Pinpoint the cell where the given text exists, returning its (x, y) midpoint coordinate. 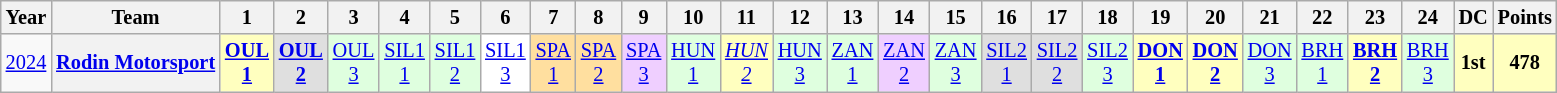
OUL1 (247, 63)
3 (354, 17)
SPA2 (598, 63)
BRH2 (1375, 63)
5 (455, 17)
13 (853, 17)
Rodin Motorsport (136, 63)
16 (1006, 17)
DC (1474, 17)
12 (800, 17)
Team (136, 17)
ZAN3 (956, 63)
8 (598, 17)
11 (746, 17)
14 (904, 17)
ZAN2 (904, 63)
SPA1 (554, 63)
DON2 (1216, 63)
9 (644, 17)
478 (1525, 63)
OUL3 (354, 63)
SPA3 (644, 63)
19 (1160, 17)
24 (1428, 17)
SIL11 (404, 63)
21 (1270, 17)
HUN2 (746, 63)
1st (1474, 63)
HUN3 (800, 63)
17 (1057, 17)
18 (1107, 17)
22 (1323, 17)
Year (26, 17)
4 (404, 17)
SIL12 (455, 63)
2024 (26, 63)
SIL22 (1057, 63)
2 (301, 17)
OUL2 (301, 63)
23 (1375, 17)
SIL23 (1107, 63)
1 (247, 17)
7 (554, 17)
Points (1525, 17)
DON3 (1270, 63)
10 (693, 17)
ZAN1 (853, 63)
HUN1 (693, 63)
SIL21 (1006, 63)
SIL13 (505, 63)
BRH3 (1428, 63)
BRH1 (1323, 63)
DON1 (1160, 63)
6 (505, 17)
15 (956, 17)
20 (1216, 17)
